Capture the cell that displays the provided text and extract its [x, y] central coordinate. 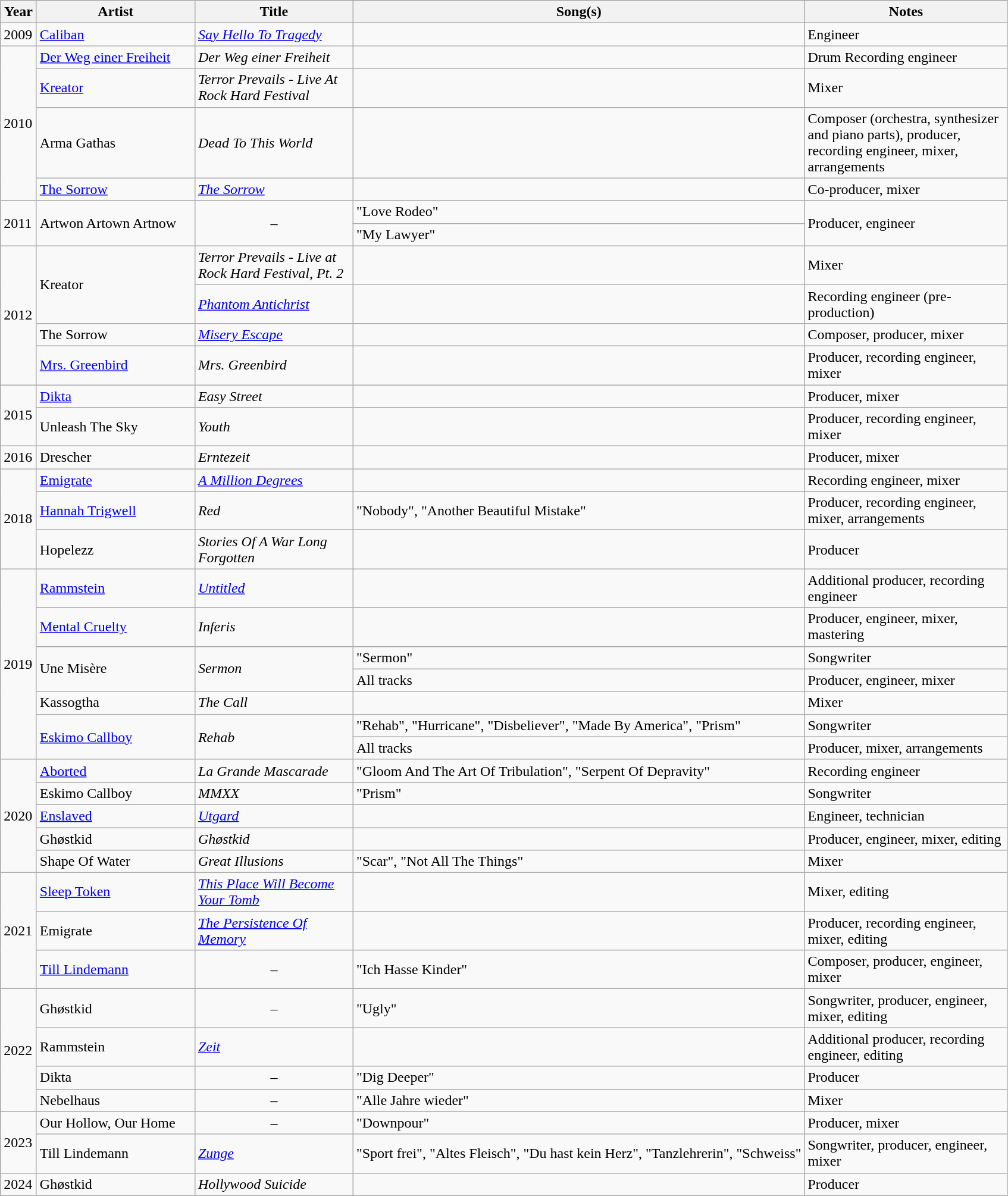
Kassogtha [115, 703]
Our Hollow, Our Home [115, 1123]
Producer, recording engineer, mixer, editing [906, 931]
"Sport frei", "Altes Fleisch", "Du hast kein Herz", "Tanzlehrerin", "Schweiss" [578, 1153]
2022 [19, 1050]
Recording engineer (pre-production) [906, 303]
Zunge [274, 1153]
Utgard [274, 816]
2020 [19, 816]
Enslaved [115, 816]
Une Misère [115, 669]
Composer, producer, mixer [906, 334]
2016 [19, 458]
Year [19, 12]
Engineer [906, 35]
Shape Of Water [115, 862]
"Nobody", "Another Beautiful Mistake" [578, 511]
"Sermon" [578, 658]
Dead To This World [274, 143]
2010 [19, 123]
Sermon [274, 669]
Engineer, technician [906, 816]
Aborted [115, 771]
Say Hello To Tragedy [274, 35]
Additional producer, recording engineer, editing [906, 1047]
Drum Recording engineer [906, 57]
Title [274, 12]
Sleep Token [115, 893]
2009 [19, 35]
"Rehab", "Hurricane", "Disbeliever", "Made By America", "Prism" [578, 725]
"My Lawyer" [578, 234]
Terror Prevails - Live At Rock Hard Festival [274, 88]
Hopelezz [115, 550]
Drescher [115, 458]
Recording engineer, mixer [906, 480]
Zeit [274, 1047]
Mixer, editing [906, 893]
"Scar", "Not All The Things" [578, 862]
Inferis [274, 627]
The Call [274, 703]
2012 [19, 315]
Producer, engineer, mixer, mastering [906, 627]
Stories Of A War Long Forgotten [274, 550]
Producer, engineer, mixer, editing [906, 838]
2019 [19, 664]
Additional producer, recording engineer [906, 588]
2024 [19, 1184]
Songwriter, producer, engineer, mixer [906, 1153]
Youth [274, 427]
"Alle Jahre wieder" [578, 1100]
Phantom Antichrist [274, 303]
A Million Degrees [274, 480]
Recording engineer [906, 771]
Mental Cruelty [115, 627]
Songwriter, producer, engineer, mixer, editing [906, 1008]
Producer, engineer [906, 223]
Red [274, 511]
"Downpour" [578, 1123]
2011 [19, 223]
Untitled [274, 588]
Arma Gathas [115, 143]
Composer, producer, engineer, mixer [906, 970]
Artwon Artown Artnow [115, 223]
"Gloom And The Art Of Tribulation", "Serpent Of Depravity" [578, 771]
Hannah Trigwell [115, 511]
2018 [19, 519]
Easy Street [274, 396]
"Love Rodeo" [578, 212]
La Grande Mascarade [274, 771]
Unleash The Sky [115, 427]
Artist [115, 12]
Producer, recording engineer, mixer, arrangements [906, 511]
Co-producer, mixer [906, 189]
Hollywood Suicide [274, 1184]
Erntezeit [274, 458]
"Ugly" [578, 1008]
Misery Escape [274, 334]
Producer, engineer, mixer [906, 680]
Producer, mixer, arrangements [906, 748]
The Persistence Of Memory [274, 931]
Rehab [274, 737]
Nebelhaus [115, 1100]
"Prism" [578, 793]
Great Illusions [274, 862]
2015 [19, 415]
"Dig Deeper" [578, 1078]
2023 [19, 1142]
"Ich Hasse Kinder" [578, 970]
Composer (orchestra, synthesizer and piano parts), producer, recording engineer, mixer, arrangements [906, 143]
MMXX [274, 793]
Caliban [115, 35]
Notes [906, 12]
Song(s) [578, 12]
This Place Will Become Your Tomb [274, 893]
2021 [19, 931]
Terror Prevails - Live at Rock Hard Festival, Pt. 2 [274, 265]
